Locate the cell with the specified text and output its (X, Y) center coordinate. 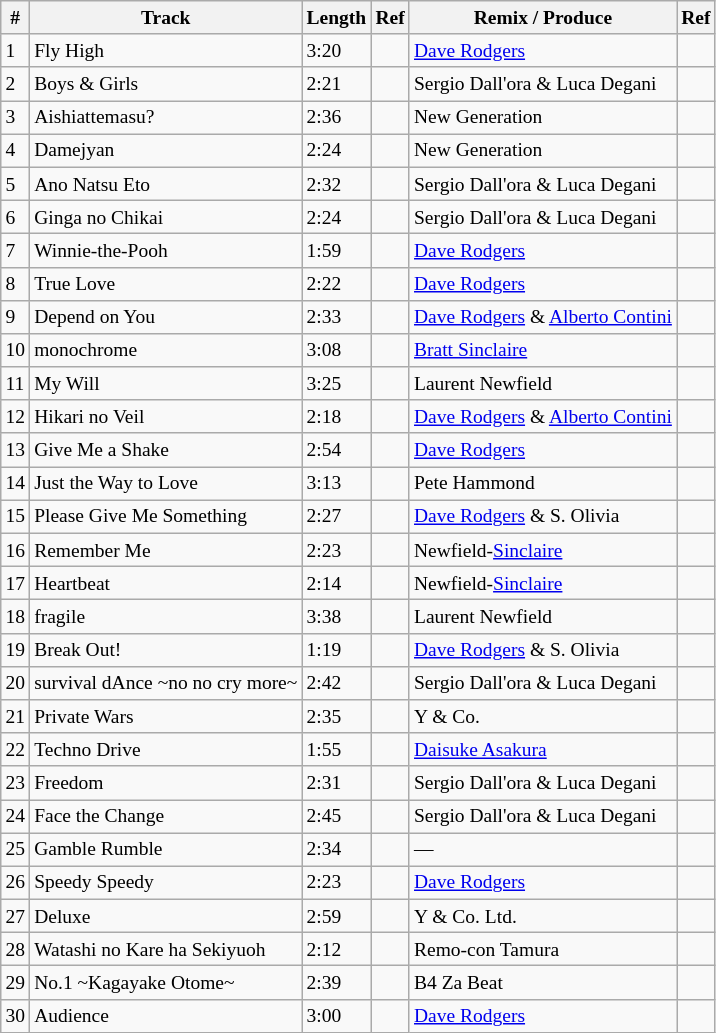
monochrome (166, 350)
3:00 (336, 1016)
1:19 (336, 650)
Pete Hammond (542, 484)
Watashi no Kare ha Sekiyuoh (166, 950)
Fly High (166, 50)
Break Out! (166, 650)
2:33 (336, 316)
B4 Za Beat (542, 982)
Daisuke Asakura (542, 750)
8 (16, 284)
No.1 ~Kagayake Otome~ (166, 982)
2:21 (336, 84)
Private Wars (166, 716)
Bratt Sinclaire (542, 350)
30 (16, 1016)
2:31 (336, 782)
2:45 (336, 816)
10 (16, 350)
Gamble Rumble (166, 850)
Length (336, 18)
— (542, 850)
16 (16, 550)
Please Give Me Something (166, 516)
2:54 (336, 450)
1:55 (336, 750)
9 (16, 316)
29 (16, 982)
Hikari no Veil (166, 416)
Boys & Girls (166, 84)
12 (16, 416)
17 (16, 584)
4 (16, 150)
23 (16, 782)
Remo-con Tamura (542, 950)
1:59 (336, 250)
Y & Co. Ltd. (542, 916)
25 (16, 850)
21 (16, 716)
3:08 (336, 350)
Face the Change (166, 816)
2:39 (336, 982)
Speedy Speedy (166, 882)
27 (16, 916)
18 (16, 616)
My Will (166, 384)
2:59 (336, 916)
Ginga no Chikai (166, 216)
Audience (166, 1016)
2:35 (336, 716)
Remix / Produce (542, 18)
3:20 (336, 50)
Freedom (166, 782)
6 (16, 216)
22 (16, 750)
3:25 (336, 384)
Deluxe (166, 916)
Aishiattemasu? (166, 118)
Give Me a Shake (166, 450)
Techno Drive (166, 750)
Track (166, 18)
Ano Natsu Eto (166, 184)
2:34 (336, 850)
Depend on You (166, 316)
24 (16, 816)
11 (16, 384)
survival dAnce ~no no cry more~ (166, 682)
13 (16, 450)
2:22 (336, 284)
2 (16, 84)
20 (16, 682)
Remember Me (166, 550)
2:27 (336, 516)
7 (16, 250)
2:12 (336, 950)
3 (16, 118)
2:32 (336, 184)
True Love (166, 284)
14 (16, 484)
26 (16, 882)
Just the Way to Love (166, 484)
5 (16, 184)
3:13 (336, 484)
2:36 (336, 118)
Y & Co. (542, 716)
# (16, 18)
Winnie-the-Pooh (166, 250)
Heartbeat (166, 584)
15 (16, 516)
Damejyan (166, 150)
2:18 (336, 416)
1 (16, 50)
28 (16, 950)
19 (16, 650)
2:14 (336, 584)
2:42 (336, 682)
3:38 (336, 616)
fragile (166, 616)
